Find where the given text appears and provide that cell's center as (x, y) coordinate. 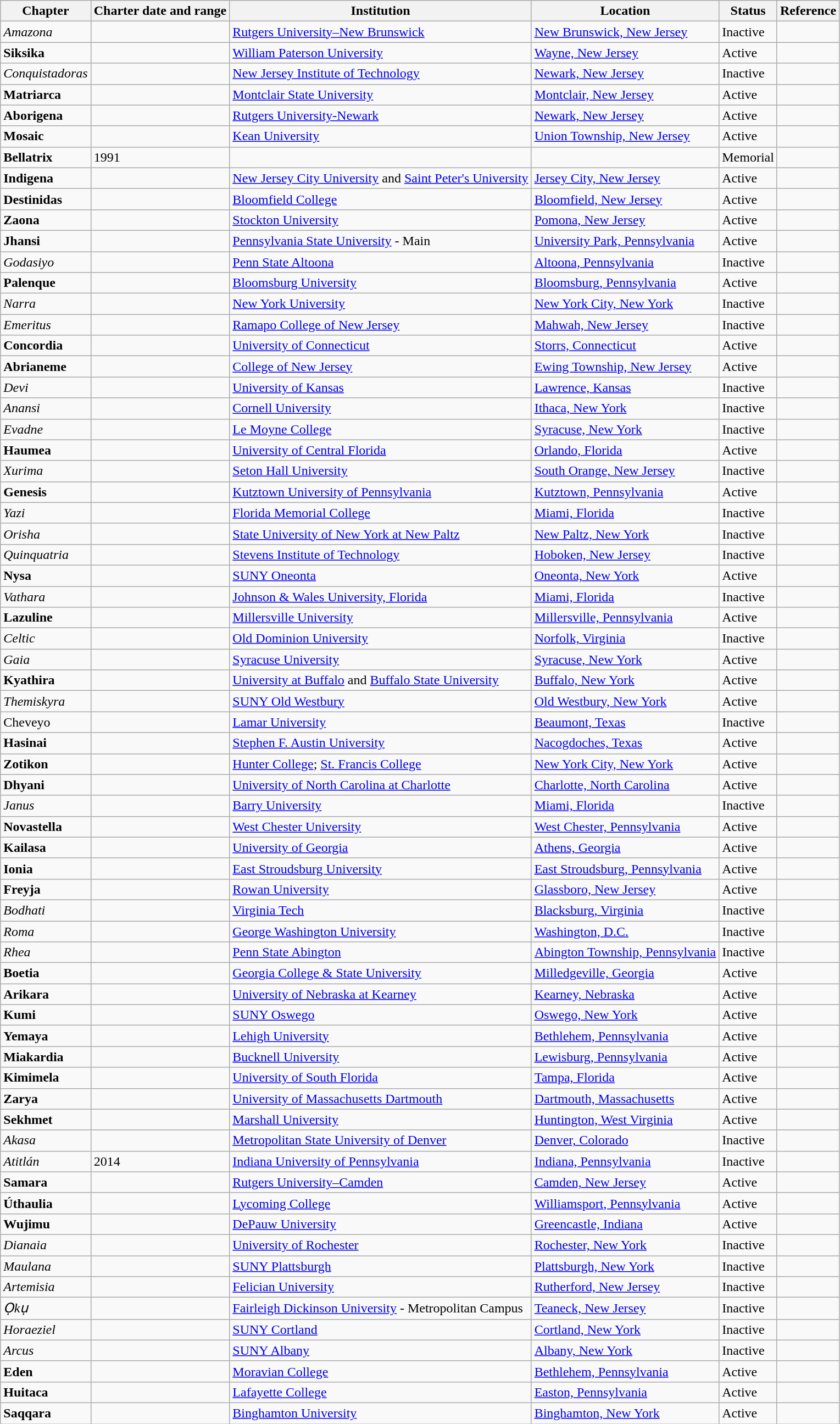
College of New Jersey (380, 367)
University of South Florida (380, 1078)
Celtic (46, 639)
Florida Memorial College (380, 513)
Blacksburg, Virginia (625, 910)
West Chester, Pennsylvania (625, 827)
University of Massachusetts Dartmouth (380, 1099)
Montclair State University (380, 95)
Chapter (46, 11)
Marshall University (380, 1120)
Cortland, New York (625, 1329)
Kumi (46, 1015)
Xurima (46, 471)
Norfolk, Virginia (625, 639)
SUNY Cortland (380, 1329)
Novastella (46, 827)
Jhansi (46, 241)
SUNY Old Westbury (380, 701)
Kean University (380, 136)
Metropolitan State University of Denver (380, 1140)
Pennsylvania State University - Main (380, 241)
University of Kansas (380, 387)
Narra (46, 304)
Zaona (46, 220)
Seton Hall University (380, 471)
DePauw University (380, 1224)
Matriarca (46, 95)
George Washington University (380, 932)
SUNY Albany (380, 1350)
Rutherford, New Jersey (625, 1287)
Ionia (46, 868)
Evadne (46, 429)
Rhea (46, 952)
Arcus (46, 1350)
Oswego, New York (625, 1015)
Rutgers University–Camden (380, 1182)
Lafayette College (380, 1392)
Horaeziel (46, 1329)
Fairleigh Dickinson University - Metropolitan Campus (380, 1309)
New Jersey City University and Saint Peter's University (380, 178)
Williamsport, Pennsylvania (625, 1203)
Lehigh University (380, 1036)
Millersville, Pennsylvania (625, 618)
West Chester University (380, 827)
Kutztown University of Pennsylvania (380, 492)
Lamar University (380, 722)
Reference (808, 11)
Nysa (46, 575)
Oneonta, New York (625, 575)
Washington, D.C. (625, 932)
Montclair, New Jersey (625, 95)
Úthaulia (46, 1203)
Location (625, 11)
Jersey City, New Jersey (625, 178)
Orisha (46, 534)
Lazuline (46, 618)
Haumea (46, 450)
Barry University (380, 806)
Lewisburg, Pennsylvania (625, 1057)
State University of New York at New Paltz (380, 534)
Old Dominion University (380, 639)
SUNY Oswego (380, 1015)
Kailasa (46, 847)
Ramapo College of New Jersey (380, 325)
University Park, Pennsylvania (625, 241)
Concordia (46, 346)
Zarya (46, 1099)
Camden, New Jersey (625, 1182)
SUNY Oneonta (380, 575)
Bloomfield, New Jersey (625, 199)
Cheveyo (46, 722)
Glassboro, New Jersey (625, 889)
Institution (380, 11)
Felician University (380, 1287)
Mahwah, New Jersey (625, 325)
Memorial (748, 157)
New York University (380, 304)
Mosaic (46, 136)
Saqqara (46, 1413)
East Stroudsburg, Pennsylvania (625, 868)
Amazona (46, 32)
Hoboken, New Jersey (625, 555)
Binghamton University (380, 1413)
South Orange, New Jersey (625, 471)
Janus (46, 806)
Denver, Colorado (625, 1140)
Old Westbury, New York (625, 701)
Penn State Altoona (380, 262)
Lawrence, Kansas (625, 387)
Eden (46, 1371)
Athens, Georgia (625, 847)
Abington Township, Pennsylvania (625, 952)
Georgia College & State University (380, 973)
Genesis (46, 492)
Anansi (46, 408)
Akasa (46, 1140)
Stephen F. Austin University (380, 743)
Arikara (46, 994)
Godasiyo (46, 262)
University of Nebraska at Kearney (380, 994)
Devi (46, 387)
University of North Carolina at Charlotte (380, 785)
Bloomsburg, Pennsylvania (625, 283)
Wayne, New Jersey (625, 53)
SUNY Plattsburgh (380, 1266)
Ewing Township, New Jersey (625, 367)
Nacogdoches, Texas (625, 743)
Le Moyne College (380, 429)
Indigena (46, 178)
Easton, Pennsylvania (625, 1392)
Bodhati (46, 910)
Abrianeme (46, 367)
Rutgers University–New Brunswick (380, 32)
Hunter College; St. Francis College (380, 764)
Ọkụ (46, 1309)
Dhyani (46, 785)
Gaia (46, 660)
University at Buffalo and Buffalo State University (380, 680)
Atitlán (46, 1161)
Pomona, New Jersey (625, 220)
Bucknell University (380, 1057)
Albany, New York (625, 1350)
William Paterson University (380, 53)
Johnson & Wales University, Florida (380, 596)
Greencastle, Indiana (625, 1224)
Plattsburgh, New York (625, 1266)
Indiana University of Pennsylvania (380, 1161)
Cornell University (380, 408)
Tampa, Florida (625, 1078)
Conquistadoras (46, 74)
Boetia (46, 973)
Wujimu (46, 1224)
Yemaya (46, 1036)
Freyja (46, 889)
Stockton University (380, 220)
Status (748, 11)
University of Georgia (380, 847)
Miakardia (46, 1057)
Sekhmet (46, 1120)
1991 (160, 157)
Syracuse University (380, 660)
Artemisia (46, 1287)
East Stroudsburg University (380, 868)
University of Rochester (380, 1245)
Destinidas (46, 199)
University of Connecticut (380, 346)
Maulana (46, 1266)
Rochester, New York (625, 1245)
Stevens Institute of Technology (380, 555)
Huntington, West Virginia (625, 1120)
Millersville University (380, 618)
Palenque (46, 283)
Charter date and range (160, 11)
New Brunswick, New Jersey (625, 32)
Quinquatria (46, 555)
University of Central Florida (380, 450)
Bloomsburg University (380, 283)
Rowan University (380, 889)
Emeritus (46, 325)
Bloomfield College (380, 199)
Aborigena (46, 115)
Lycoming College (380, 1203)
Samara (46, 1182)
Milledgeville, Georgia (625, 973)
Hasinai (46, 743)
Kyathira (46, 680)
Kimimela (46, 1078)
Union Township, New Jersey (625, 136)
Themiskyra (46, 701)
Virginia Tech (380, 910)
Moravian College (380, 1371)
Roma (46, 932)
Indiana, Pennsylvania (625, 1161)
Orlando, Florida (625, 450)
Kutztown, Pennsylvania (625, 492)
Storrs, Connecticut (625, 346)
Altoona, Pennsylvania (625, 262)
2014 (160, 1161)
Zotikon (46, 764)
Rutgers University-Newark (380, 115)
Beaumont, Texas (625, 722)
Siksika (46, 53)
Teaneck, New Jersey (625, 1309)
Buffalo, New York (625, 680)
Huitaca (46, 1392)
Bellatrix (46, 157)
New Paltz, New York (625, 534)
Kearney, Nebraska (625, 994)
Yazi (46, 513)
Binghamton, New York (625, 1413)
Dianaia (46, 1245)
Charlotte, North Carolina (625, 785)
Penn State Abington (380, 952)
Ithaca, New York (625, 408)
Dartmouth, Massachusetts (625, 1099)
New Jersey Institute of Technology (380, 74)
Vathara (46, 596)
